From the cell containing the given text, extract its center point as [X, Y] coordinate. 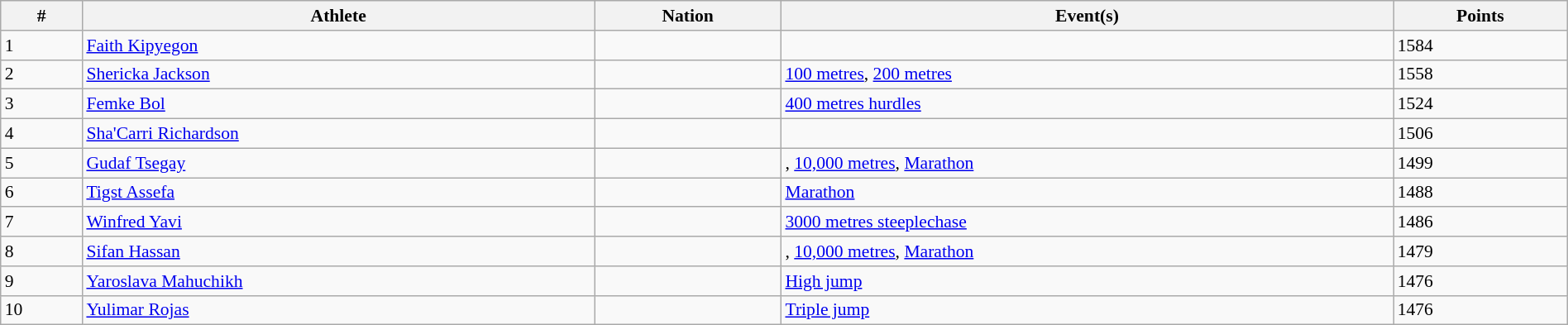
3000 metres steeplechase [1087, 222]
Tigst Assefa [338, 193]
Sifan Hassan [338, 251]
1524 [1480, 104]
Sha'Carri Richardson [338, 134]
100 metres, 200 metres [1087, 74]
Nation [688, 16]
400 metres hurdles [1087, 104]
1486 [1480, 222]
9 [41, 281]
5 [41, 163]
1499 [1480, 163]
1479 [1480, 251]
1558 [1480, 74]
1506 [1480, 134]
2 [41, 74]
Marathon [1087, 193]
7 [41, 222]
4 [41, 134]
1 [41, 45]
Faith Kipyegon [338, 45]
8 [41, 251]
Yaroslava Mahuchikh [338, 281]
Gudaf Tsegay [338, 163]
3 [41, 104]
Yulimar Rojas [338, 310]
Winfred Yavi [338, 222]
Athlete [338, 16]
10 [41, 310]
Triple jump [1087, 310]
1584 [1480, 45]
# [41, 16]
Event(s) [1087, 16]
Femke Bol [338, 104]
Points [1480, 16]
1488 [1480, 193]
Shericka Jackson [338, 74]
High jump [1087, 281]
6 [41, 193]
